Extract the (x, y) coordinate from the center of the cell holding the provided text.  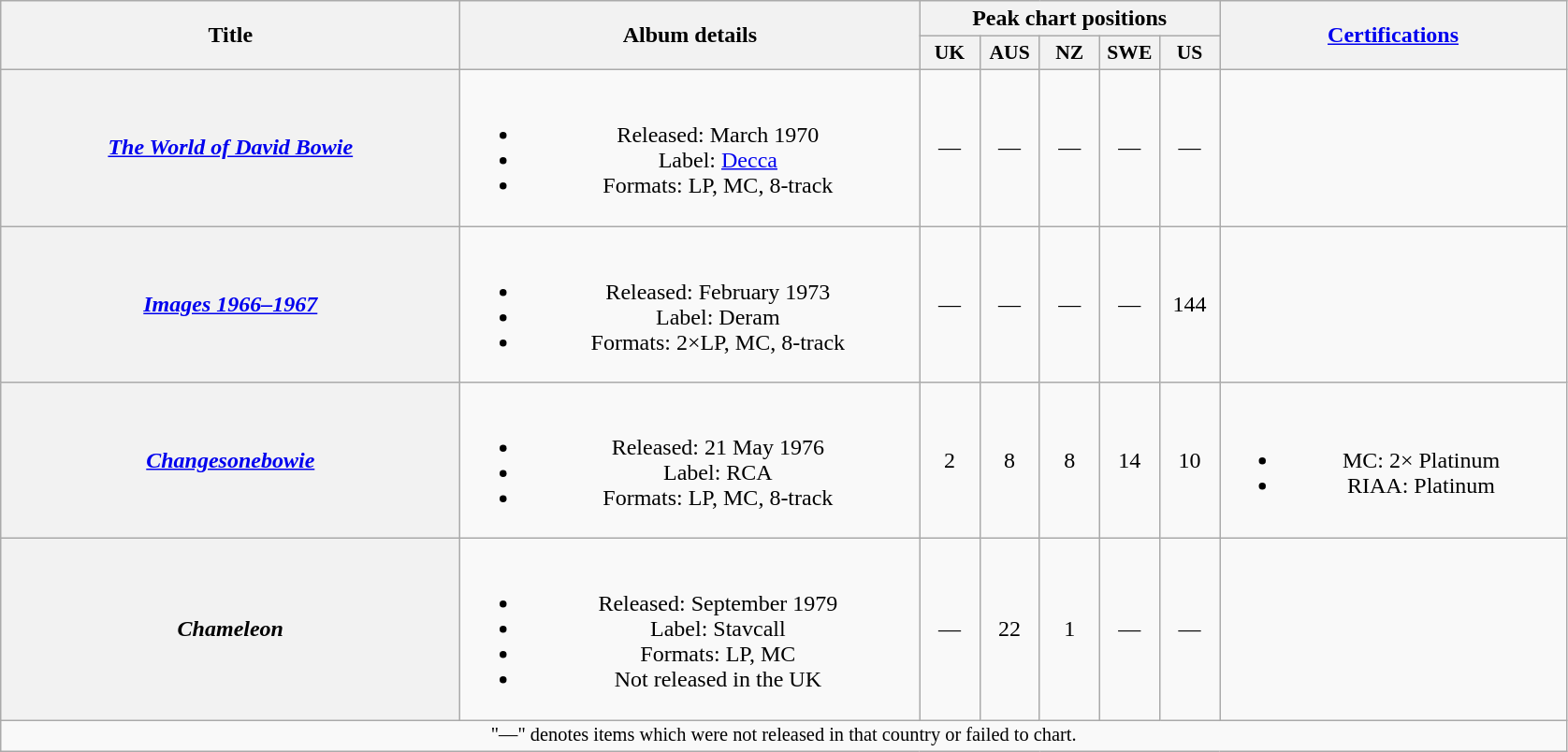
Chameleon (230, 629)
MC: 2× PlatinumRIAA: Platinum (1394, 460)
The World of David Bowie (230, 148)
Released: 21 May 1976Label: RCAFormats: LP, MC, 8-track (690, 460)
14 (1129, 460)
Peak chart positions (1070, 19)
Released: March 1970Label: DeccaFormats: LP, MC, 8-track (690, 148)
2 (950, 460)
UK (950, 53)
"—" denotes items which were not released in that country or failed to chart. (784, 736)
10 (1189, 460)
Certifications (1394, 36)
Changesonebowie (230, 460)
1 (1069, 629)
US (1189, 53)
NZ (1069, 53)
Title (230, 36)
SWE (1129, 53)
Released: February 1973Label: DeramFormats: 2×LP, MC, 8-track (690, 305)
Released: September 1979Label: StavcallFormats: LP, MCNot released in the UK (690, 629)
AUS (1009, 53)
Album details (690, 36)
22 (1009, 629)
Images 1966–1967 (230, 305)
144 (1189, 305)
